Identify which cell holds the provided text, then report its [x, y] central coordinate. 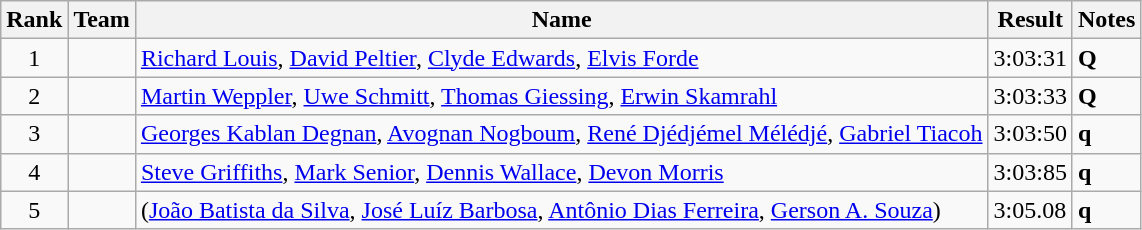
Notes [1106, 20]
Martin Weppler, Uwe Schmitt, Thomas Giessing, Erwin Skamrahl [562, 96]
1 [34, 58]
4 [34, 172]
3:05.08 [1030, 210]
3:03:85 [1030, 172]
5 [34, 210]
Result [1030, 20]
3:03:33 [1030, 96]
3:03:50 [1030, 134]
3:03:31 [1030, 58]
Richard Louis, David Peltier, Clyde Edwards, Elvis Forde [562, 58]
Rank [34, 20]
2 [34, 96]
(João Batista da Silva, José Luíz Barbosa, Antônio Dias Ferreira, Gerson A. Souza) [562, 210]
Team [102, 20]
3 [34, 134]
Name [562, 20]
Georges Kablan Degnan, Avognan Nogboum, René Djédjémel Mélédjé, Gabriel Tiacoh [562, 134]
Steve Griffiths, Mark Senior, Dennis Wallace, Devon Morris [562, 172]
